Detect which cell encompasses the target text, then output its (X, Y) center coordinate. 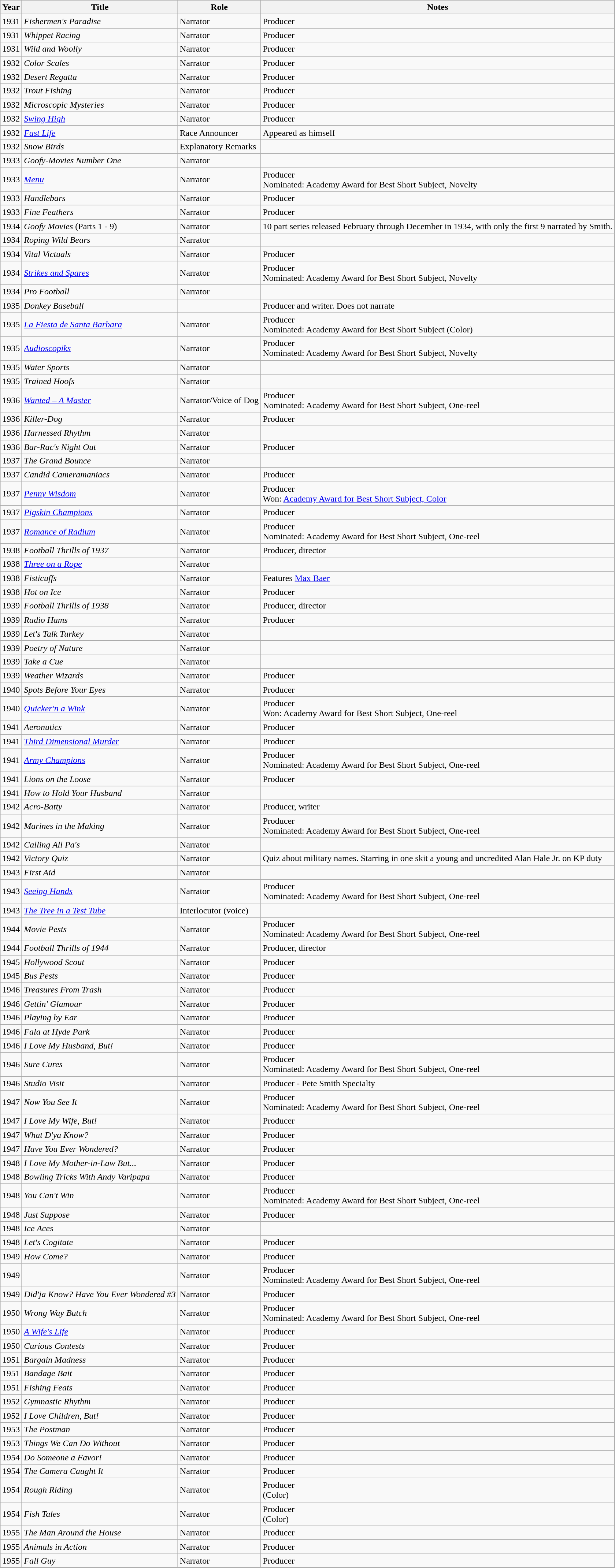
Swing High (100, 119)
Menu (100, 179)
The Postman (100, 1429)
Color Scales (100, 63)
Appeared as himself (437, 133)
Candid Cameramaniacs (100, 475)
Hollywood Scout (100, 962)
Producer and writer. Does not narrate (437, 306)
Third Dimensional Murder (100, 741)
Aeronutics (100, 727)
Studio Visit (100, 1083)
Bus Pests (100, 976)
Wanted – A Master (100, 400)
How Come? (100, 1256)
Calling All Pa's (100, 845)
Gettin' Glamour (100, 1004)
Bowling Tricks With Andy Varipapa (100, 1177)
Quiz about military names. Starring in one skit a young and uncredited Alan Hale Jr. on KP duty (437, 859)
Let's Talk Turkey (100, 634)
Year (11, 7)
Rough Riding (100, 1490)
Football Thrills of 1944 (100, 948)
Let's Cogitate (100, 1243)
Vital Victuals (100, 254)
Fine Feathers (100, 212)
Hot on Ice (100, 592)
The Grand Bounce (100, 461)
ProducerWon: Academy Award for Best Short Subject, One-reel (437, 709)
Now You See It (100, 1102)
Role (219, 7)
Marines in the Making (100, 826)
Did'ja Know? Have You Ever Wondered #3 (100, 1294)
Wrong Way Butch (100, 1313)
Playing by Ear (100, 1018)
Narrator/Voice of Dog (219, 400)
The Camera Caught It (100, 1471)
Do Someone a Favor! (100, 1457)
Microscopic Mysteries (100, 105)
Snow Birds (100, 146)
Just Suppose (100, 1214)
Race Announcer (219, 133)
Curious Contests (100, 1346)
Have You Ever Wondered? (100, 1149)
Fisticuffs (100, 578)
La Fiesta de Santa Barbara (100, 324)
ProducerNominated: Academy Award for Best Short Subject (Color) (437, 324)
Treasures From Trash (100, 990)
Audioscopiks (100, 349)
The Man Around the House (100, 1533)
I Love My Mother-in-Law But... (100, 1163)
Interlocutor (voice) (219, 910)
Poetry of Nature (100, 648)
Handlebars (100, 198)
Weather Wizards (100, 675)
Harnessed Rhythm (100, 433)
Three on a Rope (100, 564)
Trout Fishing (100, 91)
Fishermen's Paradise (100, 21)
Sure Cures (100, 1065)
Fish Tales (100, 1514)
Take a Cue (100, 662)
Acro-Batty (100, 807)
Seeing Hands (100, 891)
Whippet Racing (100, 35)
Fast Life (100, 133)
Goofy Movies (Parts 1 - 9) (100, 226)
Victory Quiz (100, 859)
Trained Hoofs (100, 381)
Football Thrills of 1938 (100, 606)
Bar-Rac's Night Out (100, 447)
Lions on the Loose (100, 779)
Penny Wisdom (100, 494)
Producer, writer (437, 807)
I Love Children, But! (100, 1415)
Movie Pests (100, 929)
Fishing Feats (100, 1388)
What D'ya Know? (100, 1135)
Spots Before Your Eyes (100, 689)
Producer - Pete Smith Specialty (437, 1083)
I Love My Wife, But! (100, 1121)
Killer-Dog (100, 419)
Bandage Bait (100, 1374)
A Wife's Life (100, 1332)
10 part series released February through December in 1934, with only the first 9 narrated by Smith. (437, 226)
Goofy-Movies Number One (100, 160)
Gymnastic Rhythm (100, 1401)
Strikes and Spares (100, 273)
Notes (437, 7)
Pigskin Champions (100, 513)
Things We Can Do Without (100, 1443)
Roping Wild Bears (100, 240)
First Aid (100, 872)
Fall Guy (100, 1561)
Romance of Radium (100, 532)
I Love My Husband, But! (100, 1046)
Ice Aces (100, 1229)
Donkey Baseball (100, 306)
Features Max Baer (437, 578)
Radio Hams (100, 620)
Desert Regatta (100, 77)
Title (100, 7)
Pro Football (100, 292)
Fala at Hyde Park (100, 1032)
Bargain Madness (100, 1360)
Army Champions (100, 760)
Quicker'n a Wink (100, 709)
Wild and Woolly (100, 49)
The Tree in a Test Tube (100, 910)
ProducerWon: Academy Award for Best Short Subject, Color (437, 494)
You Can't Win (100, 1196)
Football Thrills of 1937 (100, 550)
Explanatory Remarks (219, 146)
How to Hold Your Husband (100, 793)
Water Sports (100, 367)
Animals in Action (100, 1547)
